Search for the cell housing the specified text and yield its [x, y] center coordinate. 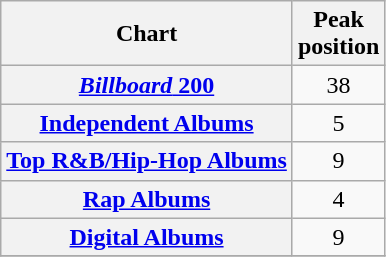
Peakposition [338, 34]
Billboard 200 [147, 85]
Independent Albums [147, 123]
Digital Albums [147, 237]
Rap Albums [147, 199]
5 [338, 123]
4 [338, 199]
38 [338, 85]
Chart [147, 34]
Top R&B/Hip-Hop Albums [147, 161]
